Locate the cell with the specified text and output its [x, y] center coordinate. 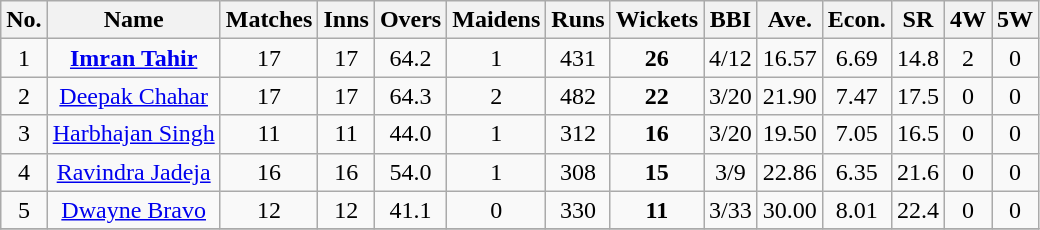
3/33 [731, 210]
6.35 [856, 172]
7.05 [856, 134]
SR [918, 20]
No. [24, 20]
5W [1016, 20]
4 [24, 172]
431 [578, 58]
Ave. [790, 20]
21.90 [790, 96]
22.4 [918, 210]
16.5 [918, 134]
6.69 [856, 58]
41.1 [410, 210]
Dwayne Bravo [134, 210]
Wickets [656, 20]
Inns [346, 20]
Overs [410, 20]
14.8 [918, 58]
26 [656, 58]
Deepak Chahar [134, 96]
22 [656, 96]
Imran Tahir [134, 58]
19.50 [790, 134]
22.86 [790, 172]
7.47 [856, 96]
4/12 [731, 58]
308 [578, 172]
3/9 [731, 172]
8.01 [856, 210]
44.0 [410, 134]
Matches [269, 20]
Runs [578, 20]
16.57 [790, 58]
Harbhajan Singh [134, 134]
21.6 [918, 172]
330 [578, 210]
482 [578, 96]
30.00 [790, 210]
312 [578, 134]
17.5 [918, 96]
54.0 [410, 172]
3 [24, 134]
Name [134, 20]
BBI [731, 20]
64.2 [410, 58]
Econ. [856, 20]
5 [24, 210]
64.3 [410, 96]
4W [968, 20]
15 [656, 172]
Ravindra Jadeja [134, 172]
Maidens [496, 20]
